Return the (x, y) coordinate for the center point of the cell that contains the specified text.  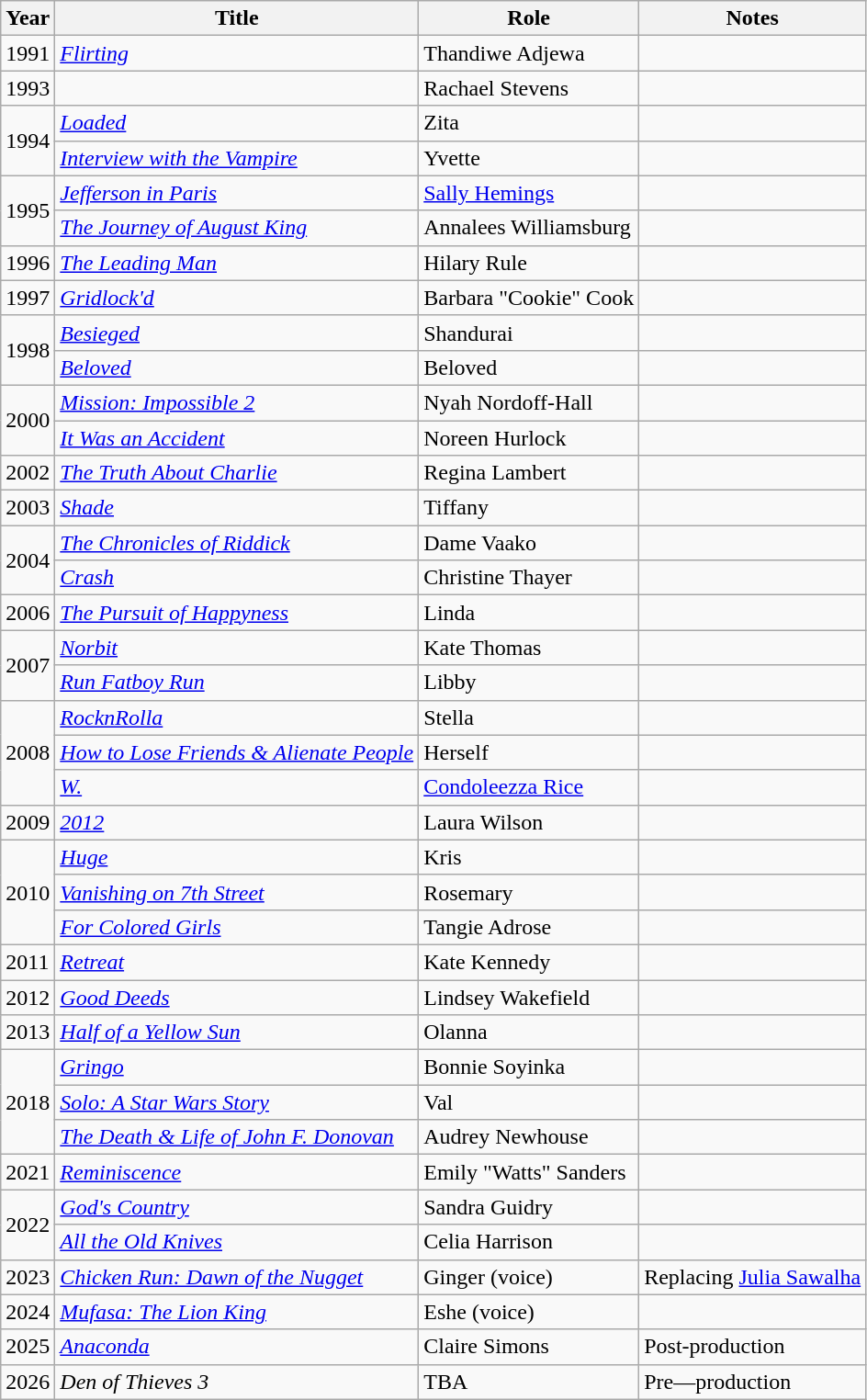
Run Fatboy Run (237, 683)
2003 (28, 508)
2010 (28, 892)
Mufasa: The Lion King (237, 1312)
2024 (28, 1312)
Chicken Run: Dawn of the Nugget (237, 1277)
Replacing Julia Sawalha (753, 1277)
Regina Lambert (529, 473)
Half of a Yellow Sun (237, 1033)
Jefferson in Paris (237, 193)
Shandurai (529, 333)
All the Old Knives (237, 1242)
Emily "Watts" Sanders (529, 1172)
RocknRolla (237, 717)
Pre—production (753, 1382)
TBA (529, 1382)
Claire Simons (529, 1347)
2007 (28, 665)
Hilary Rule (529, 263)
Stella (529, 717)
Sally Hemings (529, 193)
Retreat (237, 962)
Role (529, 18)
Ginger (voice) (529, 1277)
Solo: A Star Wars Story (237, 1102)
Shade (237, 508)
2018 (28, 1102)
W. (237, 787)
Lindsey Wakefield (529, 997)
Crash (237, 578)
Title (237, 18)
The Journey of August King (237, 228)
1996 (28, 263)
Zita (529, 123)
Year (28, 18)
Bonnie Soyinka (529, 1067)
Flirting (237, 53)
Kate Kennedy (529, 962)
The Truth About Charlie (237, 473)
2023 (28, 1277)
Yvette (529, 158)
Linda (529, 613)
The Chronicles of Riddick (237, 543)
The Pursuit of Happyness (237, 613)
It Was an Accident (237, 438)
Kate Thomas (529, 648)
Eshe (voice) (529, 1312)
1993 (28, 88)
Condoleezza Rice (529, 787)
Celia Harrison (529, 1242)
2008 (28, 752)
Nyah Nordoff-Hall (529, 402)
Norbit (237, 648)
Herself (529, 752)
2004 (28, 560)
God's Country (237, 1207)
2000 (28, 420)
Notes (753, 18)
Vanishing on 7th Street (237, 892)
Gringo (237, 1067)
Tiffany (529, 508)
Christine Thayer (529, 578)
Annalees Williamsburg (529, 228)
Audrey Newhouse (529, 1137)
Sandra Guidry (529, 1207)
Kris (529, 857)
Rosemary (529, 892)
Dame Vaako (529, 543)
2021 (28, 1172)
Reminiscence (237, 1172)
Olanna (529, 1033)
1991 (28, 53)
2022 (28, 1225)
Den of Thieves 3 (237, 1382)
Noreen Hurlock (529, 438)
1995 (28, 210)
2009 (28, 822)
2026 (28, 1382)
Loaded (237, 123)
1998 (28, 350)
2013 (28, 1033)
Libby (529, 683)
2025 (28, 1347)
Rachael Stevens (529, 88)
Good Deeds (237, 997)
Barbara "Cookie" Cook (529, 298)
1994 (28, 141)
Tangie Adrose (529, 927)
The Death & Life of John F. Donovan (237, 1137)
Mission: Impossible 2 (237, 402)
1997 (28, 298)
2002 (28, 473)
2011 (28, 962)
Val (529, 1102)
Laura Wilson (529, 822)
Besieged (237, 333)
Gridlock'd (237, 298)
Anaconda (237, 1347)
For Colored Girls (237, 927)
The Leading Man (237, 263)
Thandiwe Adjewa (529, 53)
Huge (237, 857)
Interview with the Vampire (237, 158)
Post-production (753, 1347)
2006 (28, 613)
How to Lose Friends & Alienate People (237, 752)
